Detect which cell encompasses the target text, then output its (X, Y) center coordinate. 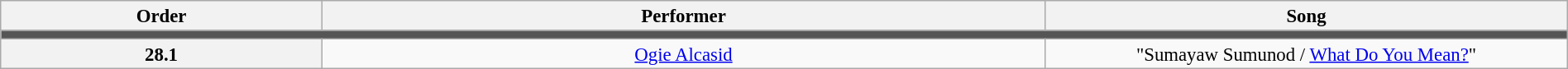
"Sumayaw Sumunod / What Do You Mean?" (1307, 54)
Ogie Alcasid (683, 54)
Performer (683, 16)
Song (1307, 16)
28.1 (162, 54)
Order (162, 16)
